Determine the [X, Y] coordinate at the center of the cell enclosing the given text.  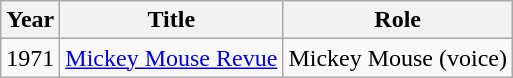
Role [398, 20]
Mickey Mouse (voice) [398, 58]
1971 [30, 58]
Year [30, 20]
Mickey Mouse Revue [172, 58]
Title [172, 20]
